Locate the cell with the specified text and output its (X, Y) center coordinate. 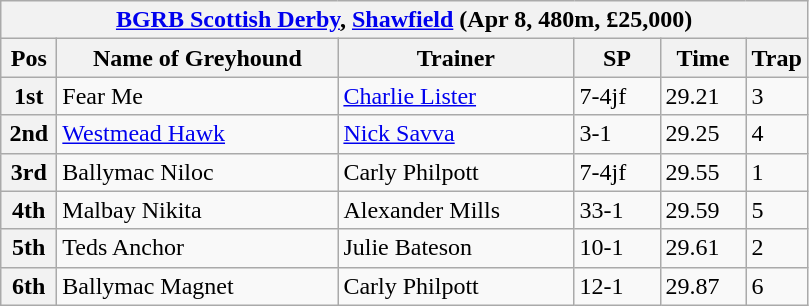
33-1 (617, 210)
4 (776, 134)
3-1 (617, 134)
5 (776, 210)
5th (29, 248)
29.61 (703, 248)
29.87 (703, 286)
10-1 (617, 248)
29.59 (703, 210)
Malbay Nikita (198, 210)
Pos (29, 58)
6 (776, 286)
Time (703, 58)
Westmead Hawk (198, 134)
Trap (776, 58)
Julie Bateson (456, 248)
Alexander Mills (456, 210)
2 (776, 248)
Teds Anchor (198, 248)
Trainer (456, 58)
1 (776, 172)
Name of Greyhound (198, 58)
3 (776, 96)
Ballymac Niloc (198, 172)
1st (29, 96)
BGRB Scottish Derby, Shawfield (Apr 8, 480m, £25,000) (404, 20)
Ballymac Magnet (198, 286)
4th (29, 210)
29.21 (703, 96)
29.25 (703, 134)
12-1 (617, 286)
29.55 (703, 172)
SP (617, 58)
3rd (29, 172)
6th (29, 286)
Fear Me (198, 96)
Charlie Lister (456, 96)
2nd (29, 134)
Nick Savva (456, 134)
